Search for the cell housing the specified text and yield its (X, Y) center coordinate. 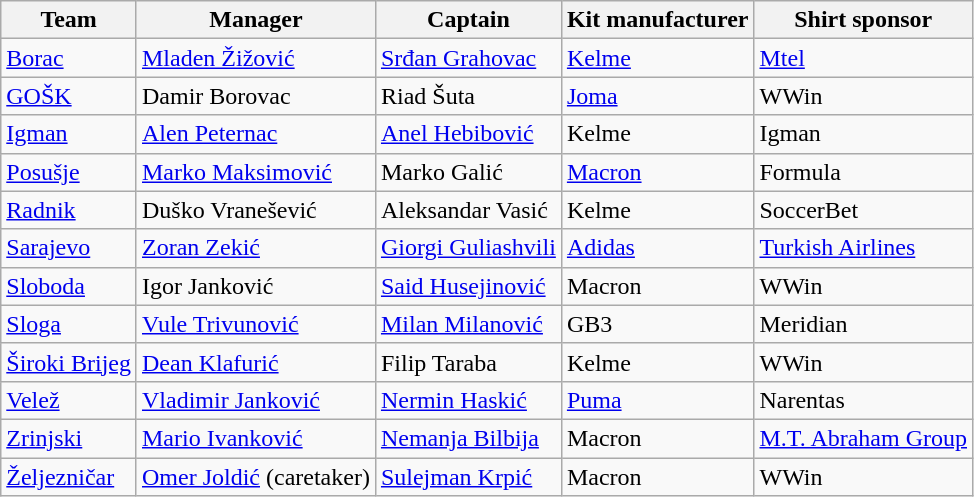
Marko Galić (468, 172)
Said Husejinović (468, 286)
Team (69, 20)
Posušje (69, 172)
Sloga (69, 324)
Formula (864, 172)
Marko Maksimović (256, 172)
Captain (468, 20)
M.T. Abraham Group (864, 438)
GOŠK (69, 96)
Zoran Zekić (256, 248)
Zrinjski (69, 438)
GB3 (658, 324)
Milan Milanović (468, 324)
Turkish Airlines (864, 248)
Kit manufacturer (658, 20)
Filip Taraba (468, 362)
Damir Borovac (256, 96)
Velež (69, 400)
Anel Hebibović (468, 134)
Duško Vranešević (256, 210)
Igor Janković (256, 286)
Borac (69, 58)
Manager (256, 20)
Omer Joldić (caretaker) (256, 477)
Nemanja Bilbija (468, 438)
Adidas (658, 248)
Joma (658, 96)
SoccerBet (864, 210)
Mtel (864, 58)
Srđan Grahovac (468, 58)
Giorgi Guliashvili (468, 248)
Shirt sponsor (864, 20)
Meridian (864, 324)
Mladen Žižović (256, 58)
Puma (658, 400)
Željezničar (69, 477)
Sarajevo (69, 248)
Nermin Haskić (468, 400)
Alen Peternac (256, 134)
Riad Šuta (468, 96)
Dean Klafurić (256, 362)
Sulejman Krpić (468, 477)
Vladimir Janković (256, 400)
Vule Trivunović (256, 324)
Narentas (864, 400)
Mario Ivanković (256, 438)
Radnik (69, 210)
Sloboda (69, 286)
Aleksandar Vasić (468, 210)
Široki Brijeg (69, 362)
